Output the (X, Y) coordinate of the center of the cell containing the given text.  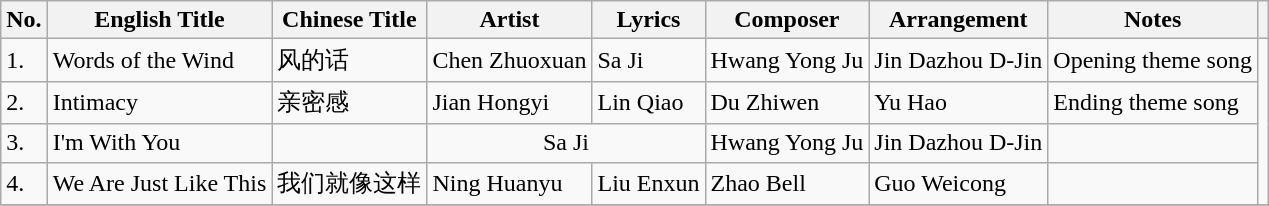
风的话 (350, 60)
我们就像这样 (350, 184)
Notes (1153, 20)
Lyrics (648, 20)
亲密感 (350, 102)
Intimacy (160, 102)
Opening theme song (1153, 60)
Yu Hao (958, 102)
4. (24, 184)
Words of the Wind (160, 60)
Du Zhiwen (787, 102)
Zhao Bell (787, 184)
I'm With You (160, 143)
3. (24, 143)
2. (24, 102)
Liu Enxun (648, 184)
Arrangement (958, 20)
1. (24, 60)
Ending theme song (1153, 102)
Artist (510, 20)
Lin Qiao (648, 102)
We Are Just Like This (160, 184)
Chinese Title (350, 20)
Guo Weicong (958, 184)
Jian Hongyi (510, 102)
Composer (787, 20)
Ning Huanyu (510, 184)
English Title (160, 20)
No. (24, 20)
Chen Zhuoxuan (510, 60)
